Return the (X, Y) coordinate for the center point of the cell that contains the specified text.  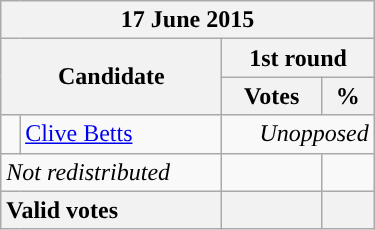
Clive Betts (121, 134)
Unopposed (298, 134)
1st round (298, 58)
17 June 2015 (188, 20)
Not redistributed (112, 172)
Candidate (112, 77)
Valid votes (112, 210)
Votes (272, 96)
% (348, 96)
